Scan for the cell matching the given text and deliver its [x, y] coordinate at center. 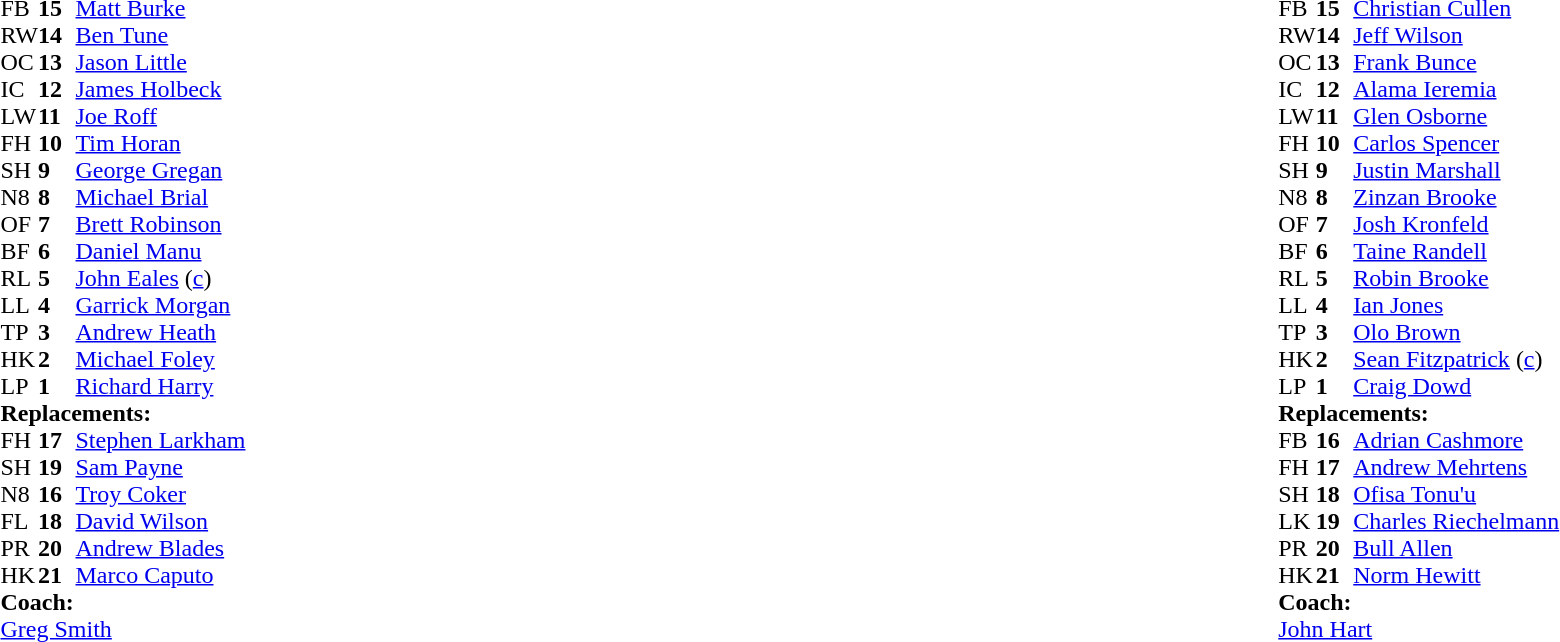
FL [19, 522]
Sam Payne [161, 468]
Marco Caputo [161, 576]
LK [1297, 522]
Andrew Mehrtens [1456, 468]
Andrew Heath [161, 332]
Ben Tune [161, 36]
Adrian Cashmore [1456, 440]
George Gregan [161, 170]
Frank Bunce [1456, 62]
Joe Roff [161, 116]
Robin Brooke [1456, 278]
Taine Randell [1456, 252]
Ofisa Tonu'u [1456, 494]
Bull Allen [1456, 548]
Alama Ieremia [1456, 90]
Olo Brown [1456, 332]
David Wilson [161, 522]
Stephen Larkham [161, 440]
Daniel Manu [161, 252]
Glen Osborne [1456, 116]
Tim Horan [161, 144]
Garrick Morgan [161, 306]
Troy Coker [161, 494]
Carlos Spencer [1456, 144]
Andrew Blades [161, 548]
Justin Marshall [1456, 170]
Norm Hewitt [1456, 576]
Ian Jones [1456, 306]
Josh Kronfeld [1456, 224]
Charles Riechelmann [1456, 522]
James Holbeck [161, 90]
Michael Brial [161, 198]
John Eales (c) [161, 278]
Sean Fitzpatrick (c) [1456, 360]
Richard Harry [161, 386]
Brett Robinson [161, 224]
Jeff Wilson [1456, 36]
Zinzan Brooke [1456, 198]
Jason Little [161, 62]
Michael Foley [161, 360]
FB [1297, 440]
Craig Dowd [1456, 386]
